Return the (x, y) coordinate for the center point of the cell that contains the specified text.  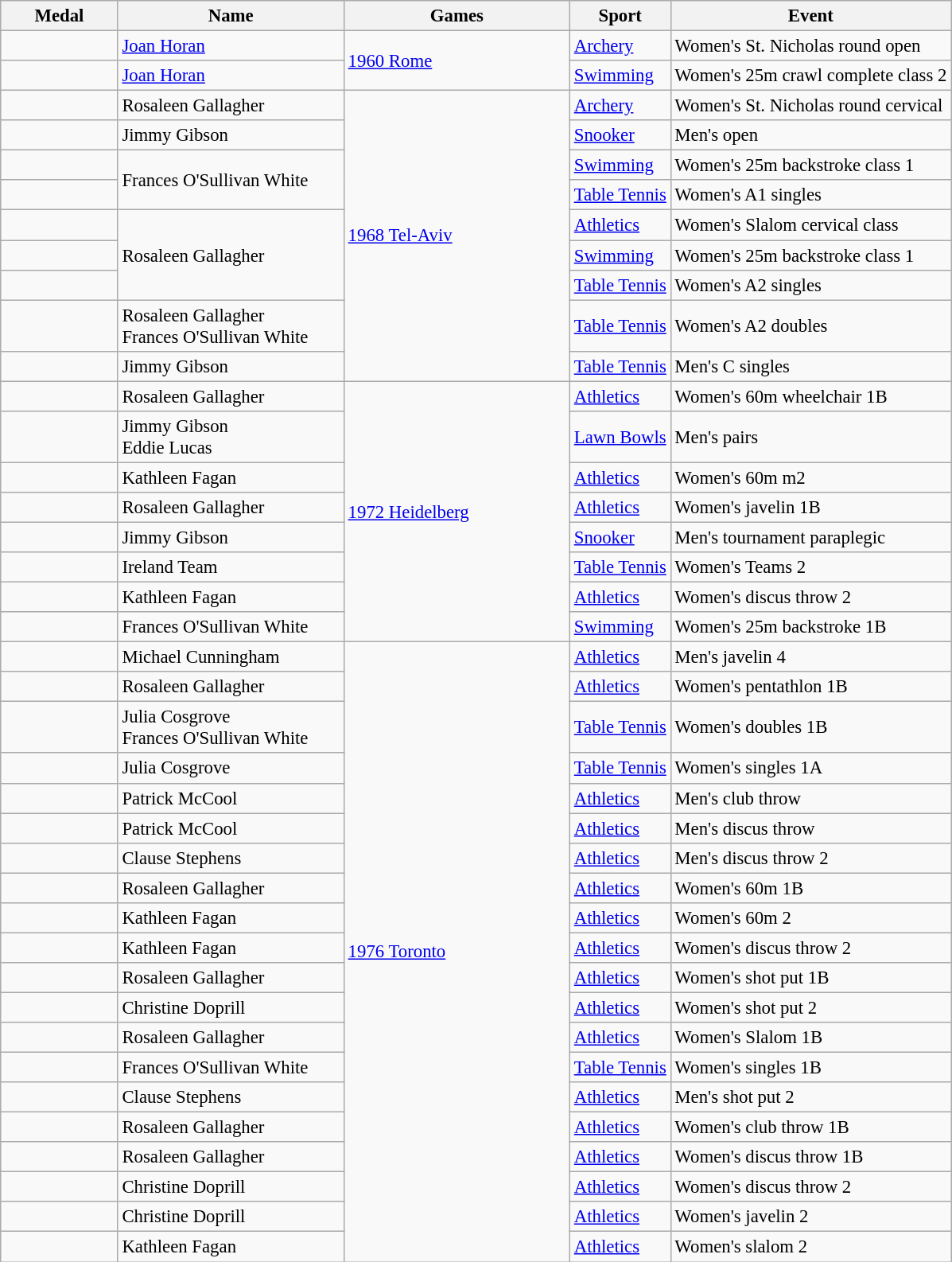
1972 Heidelberg (457, 512)
Women's javelin 1B (811, 508)
Women's 60m 2 (811, 918)
Women's A2 singles (811, 285)
Women's A2 doubles (811, 326)
Men's club throw (811, 798)
Women's singles 1B (811, 1068)
Men's javelin 4 (811, 657)
Men's discus throw 2 (811, 858)
Women's 25m crawl complete class 2 (811, 76)
Michael Cunningham (231, 657)
Women's javelin 2 (811, 1217)
Women's Slalom 1B (811, 1038)
Men's discus throw (811, 828)
Women's 60m 1B (811, 888)
Women's slalom 2 (811, 1247)
Men's tournament paraplegic (811, 537)
1960 Rome (457, 60)
Jimmy Gibson Eddie Lucas (231, 438)
Women's shot put 1B (811, 978)
Men's open (811, 135)
Women's St. Nicholas round cervical (811, 106)
Men's pairs (811, 438)
Event (811, 16)
Sport (620, 16)
Games (457, 16)
Lawn Bowls (620, 438)
Medal (59, 16)
Julia Cosgrove (231, 769)
Rosaleen Gallagher Frances O'Sullivan White (231, 326)
Julia Cosgrove Frances O'Sullivan White (231, 727)
Women's 60m m2 (811, 477)
Women's discus throw 1B (811, 1157)
Women's pentathlon 1B (811, 687)
1968 Tel-Aviv (457, 236)
Name (231, 16)
Women's 60m wheelchair 1B (811, 396)
Women's St. Nicholas round open (811, 46)
1976 Toronto (457, 952)
Women's Teams 2 (811, 567)
Men's C singles (811, 366)
Women's doubles 1B (811, 727)
Ireland Team (231, 567)
Women's shot put 2 (811, 1007)
Men's shot put 2 (811, 1097)
Women's Slalom cervical class (811, 225)
Women's club throw 1B (811, 1128)
Women's A1 singles (811, 195)
Women's 25m backstroke 1B (811, 627)
Women's singles 1A (811, 769)
